Capture the cell that displays the provided text and extract its (X, Y) central coordinate. 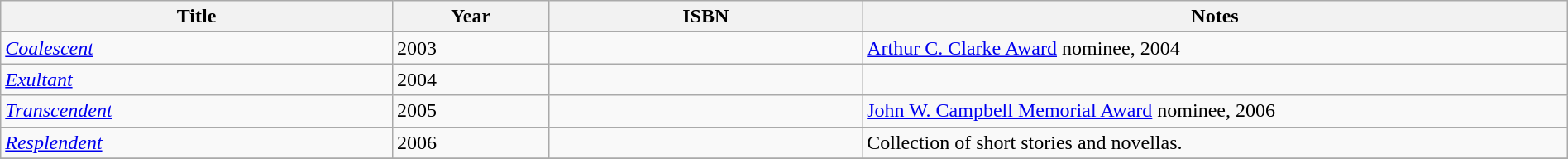
Title (197, 17)
2004 (470, 79)
2005 (470, 111)
2006 (470, 142)
Coalescent (197, 48)
John W. Campbell Memorial Award nominee, 2006 (1216, 111)
ISBN (706, 17)
Year (470, 17)
Collection of short stories and novellas. (1216, 142)
Arthur C. Clarke Award nominee, 2004 (1216, 48)
Exultant (197, 79)
2003 (470, 48)
Notes (1216, 17)
Transcendent (197, 111)
Resplendent (197, 142)
